Locate the cell with the specified text and output its [X, Y] center coordinate. 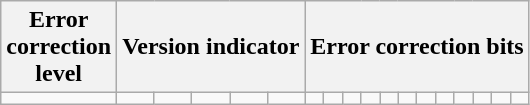
Error correction level [59, 47]
Version indicator [211, 47]
Error correction bits [417, 47]
